Determine the (X, Y) coordinate at the center of the cell enclosing the given text.  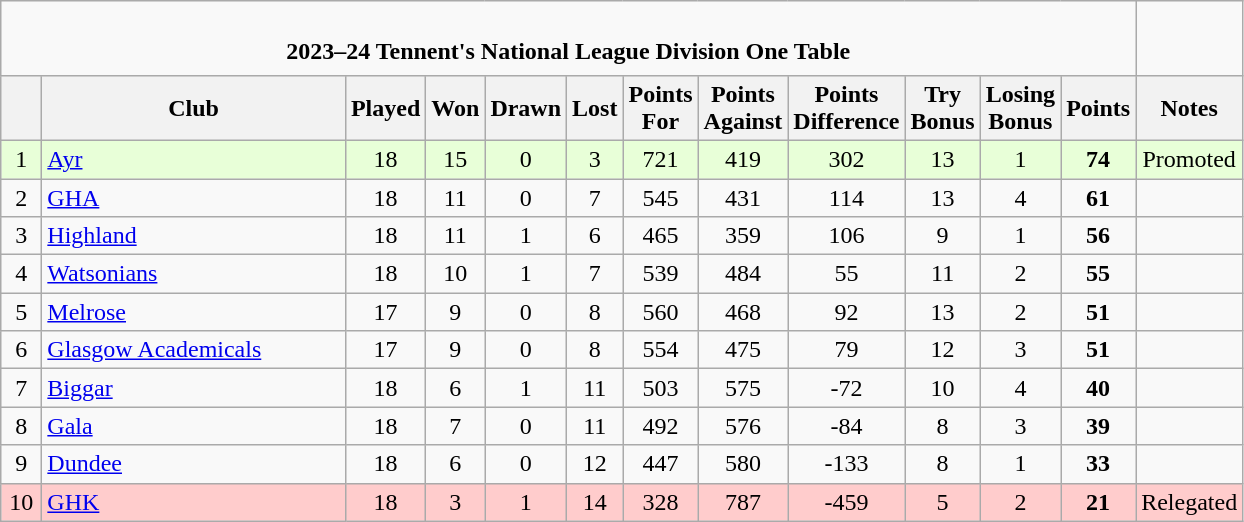
484 (743, 274)
56 (1098, 236)
114 (846, 197)
Relegated (1190, 502)
40 (1098, 388)
Points (1098, 108)
92 (846, 312)
328 (660, 502)
33 (1098, 464)
Highland (194, 236)
Points For (660, 108)
Club (194, 108)
560 (660, 312)
15 (456, 159)
Played (385, 108)
503 (660, 388)
359 (743, 236)
14 (595, 502)
61 (1098, 197)
Won (456, 108)
Biggar (194, 388)
-133 (846, 464)
468 (743, 312)
721 (660, 159)
Lost (595, 108)
554 (660, 350)
302 (846, 159)
-72 (846, 388)
575 (743, 388)
Losing Bonus (1020, 108)
787 (743, 502)
Gala (194, 426)
Dundee (194, 464)
Notes (1190, 108)
580 (743, 464)
74 (1098, 159)
576 (743, 426)
-459 (846, 502)
465 (660, 236)
545 (660, 197)
Try Bonus (942, 108)
21 (1098, 502)
492 (660, 426)
Watsonians (194, 274)
Melrose (194, 312)
79 (846, 350)
Points Against (743, 108)
Promoted (1190, 159)
447 (660, 464)
Ayr (194, 159)
Drawn (526, 108)
431 (743, 197)
475 (743, 350)
GHK (194, 502)
419 (743, 159)
-84 (846, 426)
GHA (194, 197)
539 (660, 274)
Glasgow Academicals (194, 350)
39 (1098, 426)
106 (846, 236)
Points Difference (846, 108)
